Return the (x, y) coordinate for the center point of the cell that contains the specified text.  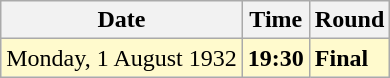
Round (349, 20)
19:30 (276, 58)
Monday, 1 August 1932 (122, 58)
Date (122, 20)
Final (349, 58)
Time (276, 20)
